Scan for the cell matching the given text and deliver its (X, Y) coordinate at center. 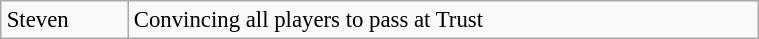
Convincing all players to pass at Trust (443, 20)
Steven (64, 20)
